Return (X, Y) of the center of cell containing provided text 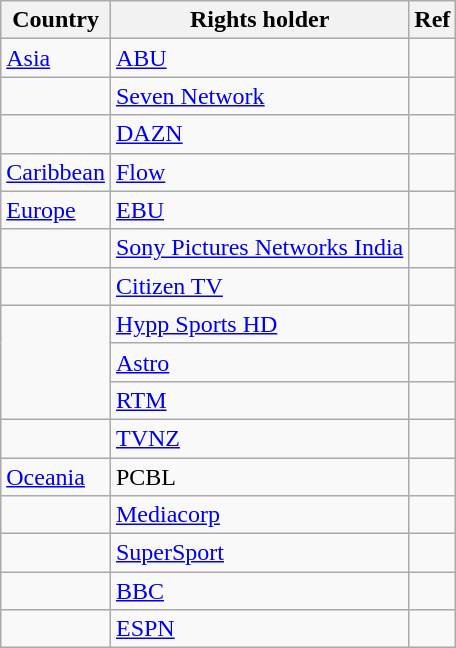
RTM (259, 400)
ESPN (259, 629)
DAZN (259, 134)
Citizen TV (259, 286)
TVNZ (259, 438)
Sony Pictures Networks India (259, 248)
Seven Network (259, 96)
Caribbean (56, 172)
ABU (259, 58)
Ref (432, 20)
SuperSport (259, 553)
Astro (259, 362)
EBU (259, 210)
Flow (259, 172)
Country (56, 20)
PCBL (259, 477)
Europe (56, 210)
Asia (56, 58)
Rights holder (259, 20)
BBC (259, 591)
Hypp Sports HD (259, 324)
Oceania (56, 477)
Mediacorp (259, 515)
